Capture the cell that displays the provided text and extract its (x, y) central coordinate. 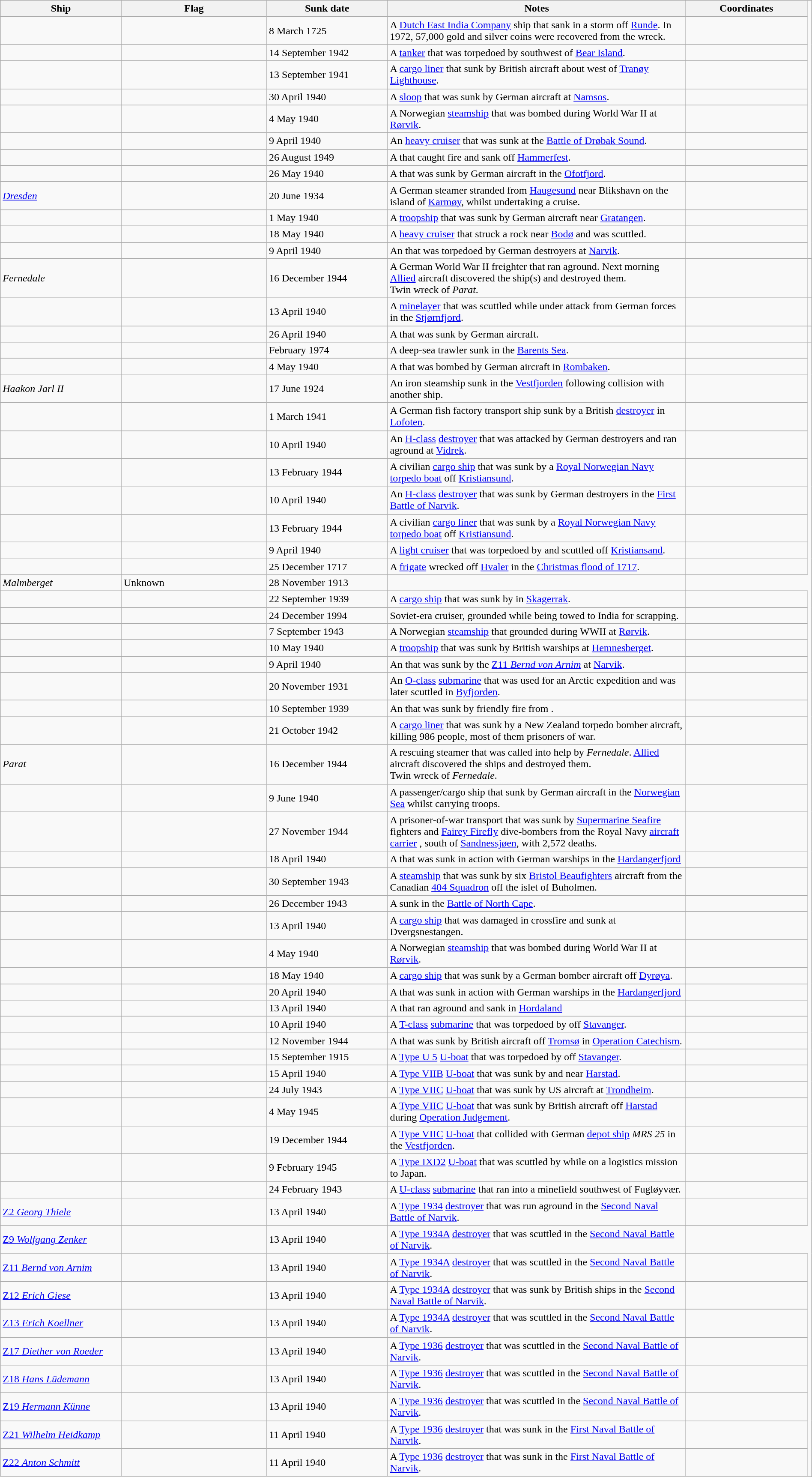
A cargo ship that was sunk by in Skagerrak. (537, 599)
7 September 1943 (327, 632)
20 April 1940 (327, 992)
Z22 Anton Schmitt (61, 1462)
A troopship that was sunk by German aircraft near Gratangen. (537, 218)
An that was sunk by friendly fire from . (537, 709)
A civilian cargo liner that was sunk by a Royal Norwegian Navy torpedo boat off Kristiansund. (537, 528)
A Type VIIC U-boat that was sunk by US aircraft at Trondheim. (537, 1090)
Z9 Wolfgang Zenker (61, 1240)
A sunk in the Battle of North Cape. (537, 903)
A Norwegian steamship that grounded during WWII at Rørvik. (537, 632)
26 December 1943 (327, 903)
A Type U 5 U-boat that was torpedoed by off Stavanger. (537, 1057)
A frigate wrecked off Hvaler in the Christmas flood of 1717. (537, 566)
A that was sunk by British aircraft off Tromsø in Operation Catechism. (537, 1041)
9 June 1940 (327, 798)
Notes (537, 9)
26 August 1949 (327, 157)
9 February 1945 (327, 1168)
28 November 1913 (327, 583)
Flag (194, 9)
A Type VIIC U-boat that collided with German depot ship MRS 25 in the Vestfjorden. (537, 1139)
Sunk date (327, 9)
12 November 1944 (327, 1041)
A passenger/cargo ship that sunk by German aircraft in the Norwegian Sea whilst carrying troops. (537, 798)
17 June 1924 (327, 389)
An H-class destroyer that was attacked by German destroyers and ran aground at Vidrek. (537, 445)
20 June 1934 (327, 195)
Fernedale (61, 278)
A that caught fire and sank off Hammerfest. (537, 157)
10 May 1940 (327, 648)
Coordinates (746, 9)
A Type 1934A destroyer that was sunk by British ships in the Second Naval Battle of Narvik. (537, 1295)
30 September 1943 (327, 882)
21 October 1942 (327, 731)
Parat (61, 764)
Z2 Georg Thiele (61, 1211)
Z12 Erich Giese (61, 1295)
15 April 1940 (327, 1073)
A that ran aground and sank in Hordaland (537, 1008)
A Type IXD2 U-boat that was scuttled by while on a logistics mission to Japan. (537, 1168)
An that was sunk by the Z11 Bernd von Arnim at Narvik. (537, 664)
An heavy cruiser that was sunk at the Battle of Drøbak Sound. (537, 141)
February 1974 (327, 350)
Z11 Bernd von Arnim (61, 1267)
A that was sunk by German aircraft in the Ofotfjord. (537, 173)
8 March 1725 (327, 31)
A Type 1934 destroyer that was run aground in the Second Naval Battle of Narvik. (537, 1211)
14 September 1942 (327, 53)
A German World War II freighter that ran aground. Next morning Allied aircraft discovered the ship(s) and destroyed them.Twin wreck of Parat. (537, 278)
A U-class submarine that ran into a minefield southwest of Fugløyvær. (537, 1190)
25 December 1717 (327, 566)
Ship (61, 9)
24 December 1994 (327, 616)
26 April 1940 (327, 334)
An H-class destroyer that was sunk by German destroyers in the First Battle of Narvik. (537, 500)
Z19 Hermann Künne (61, 1407)
20 November 1931 (327, 686)
Unknown (194, 583)
13 September 1941 (327, 75)
A deep-sea trawler sunk in the Barents Sea. (537, 350)
A cargo liner that was sunk by a New Zealand torpedo bomber aircraft, killing 986 people, most of them prisoners of war. (537, 731)
A that was bombed by German aircraft in Rombaken. (537, 367)
A German fish factory transport ship sunk by a British destroyer in Lofoten. (537, 416)
A that was sunk by German aircraft. (537, 334)
1 March 1941 (327, 416)
30 April 1940 (327, 97)
Malmberget (61, 583)
A T-class submarine that was torpedoed by off Stavanger. (537, 1025)
A sloop that was sunk by German aircraft at Namsos. (537, 97)
Z18 Hans Lüdemann (61, 1379)
Z21 Wilhelm Heidkamp (61, 1435)
27 November 1944 (327, 831)
A light cruiser that was torpedoed by and scuttled off Kristiansand. (537, 550)
A Dutch East India Company ship that sank in a storm off Runde. In 1972, 57,000 gold and silver coins were recovered from the wreck. (537, 31)
A civilian cargo ship that was sunk by a Royal Norwegian Navy torpedo boat off Kristiansund. (537, 472)
24 July 1943 (327, 1090)
Z17 Diether von Roeder (61, 1351)
Haakon Jarl II (61, 389)
1 May 1940 (327, 218)
An iron steamship sunk in the Vestfjorden following collision with another ship. (537, 389)
Z13 Erich Koellner (61, 1323)
A cargo liner that sunk by British aircraft about west of Tranøy Lighthouse. (537, 75)
A tanker that was torpedoed by southwest of Bear Island. (537, 53)
An that was torpedoed by German destroyers at Narvik. (537, 251)
4 May 1945 (327, 1112)
Soviet-era cruiser, grounded while being towed to India for scrapping. (537, 616)
A cargo ship that was sunk by a German bomber aircraft off Dyrøya. (537, 975)
A cargo ship that was damaged in crossfire and sunk at Dvergsnestangen. (537, 925)
A heavy cruiser that struck a rock near Bodø and was scuttled. (537, 234)
19 December 1944 (327, 1139)
A minelayer that was scuttled while under attack from German forces in the Stjørnfjord. (537, 312)
Dresden (61, 195)
A Type VIIC U-boat that was sunk by British aircraft off Harstad during Operation Judgement. (537, 1112)
24 February 1943 (327, 1190)
An O-class submarine that was used for an Arctic expedition and was later scuttled in Byfjorden. (537, 686)
A troopship that was sunk by British warships at Hemnesberget. (537, 648)
15 September 1915 (327, 1057)
26 May 1940 (327, 173)
18 April 1940 (327, 859)
A rescuing steamer that was called into help by Fernedale. Allied aircraft discovered the ships and destroyed them.Twin wreck of Fernedale. (537, 764)
A steamship that was sunk by six Bristol Beaufighters aircraft from the Canadian 404 Squadron off the islet of Buholmen. (537, 882)
22 September 1939 (327, 599)
A German steamer stranded from Haugesund near Blikshavn on the island of Karmøy, whilst undertaking a cruise. (537, 195)
A Type VIIB U-boat that was sunk by and near Harstad. (537, 1073)
10 September 1939 (327, 709)
